Return [X, Y] of the center of cell containing provided text 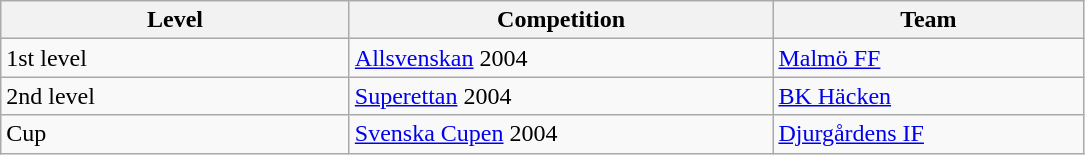
1st level [176, 58]
BK Häcken [928, 96]
Djurgårdens IF [928, 134]
Malmö FF [928, 58]
Team [928, 20]
Superettan 2004 [561, 96]
Cup [176, 134]
Level [176, 20]
2nd level [176, 96]
Competition [561, 20]
Allsvenskan 2004 [561, 58]
Svenska Cupen 2004 [561, 134]
